Provide the (x, y) coordinate of the cell's center where the given text is located.  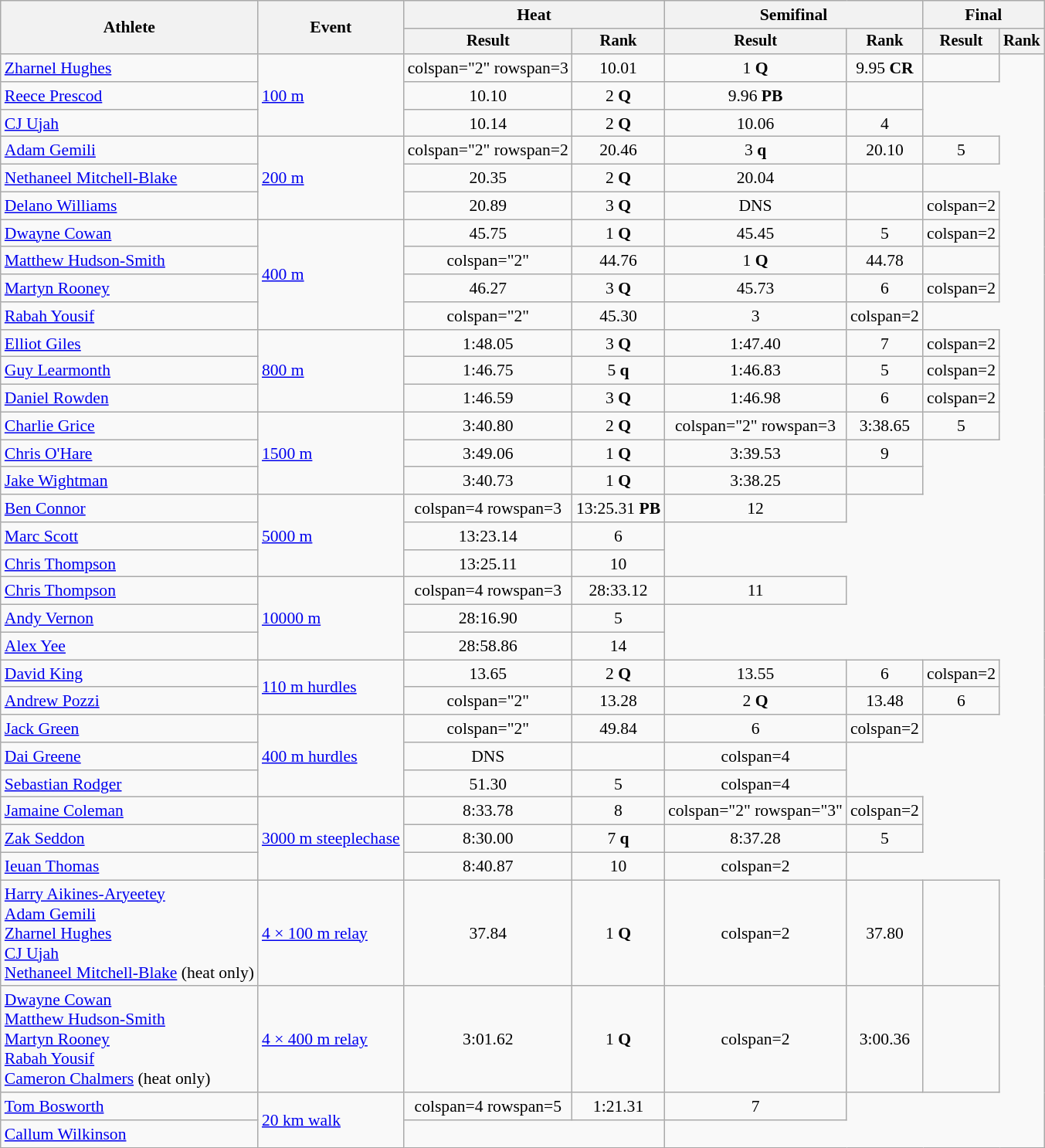
45.45 (755, 233)
28:58.86 (488, 647)
3 q (755, 151)
Nethaneel Mitchell-Blake (130, 178)
44.76 (618, 261)
8 (618, 811)
Andrew Pozzi (130, 701)
13.28 (618, 701)
10000 m (331, 618)
Event (331, 28)
45.30 (618, 316)
Dwayne Cowan (130, 233)
10.01 (618, 68)
1:46.83 (755, 371)
45.73 (755, 288)
400 m hurdles (331, 756)
9.95 CR (885, 68)
13.48 (885, 701)
4 (885, 124)
20.10 (885, 151)
Dai Greene (130, 756)
Semifinal (794, 15)
13.65 (488, 674)
1:47.40 (755, 344)
Sebastian Rodger (130, 784)
3000 m steeplechase (331, 839)
Reece Prescod (130, 96)
Marc Scott (130, 536)
CJ Ujah (130, 124)
Guy Learmonth (130, 371)
9.96 PB (755, 96)
7 q (618, 839)
13:25.31 PB (618, 508)
12 (755, 508)
Alex Yee (130, 647)
4 × 400 m relay (331, 1040)
Martyn Rooney (130, 288)
10.06 (755, 124)
Jake Wightman (130, 481)
46.27 (488, 288)
Jack Green (130, 729)
110 m hurdles (331, 688)
8:30.00 (488, 839)
28:16.90 (488, 619)
100 m (331, 96)
colspan="2" rowspan=2 (488, 151)
800 m (331, 371)
Adam Gemili (130, 151)
David King (130, 674)
13.55 (755, 674)
Final (984, 15)
Delano Williams (130, 206)
3:38.65 (885, 426)
1:46.59 (488, 399)
20.35 (488, 178)
Zak Seddon (130, 839)
Callum Wilkinson (130, 1134)
8:40.87 (488, 867)
44.78 (885, 261)
13:25.11 (488, 564)
37.84 (488, 933)
3:40.73 (488, 481)
1:46.75 (488, 371)
colspan=4 rowspan=5 (488, 1106)
Chris O'Hare (130, 453)
Zharnel Hughes (130, 68)
9 (885, 453)
Charlie Grice (130, 426)
3:49.06 (488, 453)
Ieuan Thomas (130, 867)
Heat (534, 15)
20 km walk (331, 1120)
Andy Vernon (130, 619)
5 q (618, 371)
28:33.12 (618, 591)
13:23.14 (488, 536)
3:38.25 (755, 481)
49.84 (618, 729)
400 m (331, 274)
Rabah Yousif (130, 316)
4 × 100 m relay (331, 933)
10.14 (488, 124)
200 m (331, 178)
Daniel Rowden (130, 399)
45.75 (488, 233)
3:00.36 (885, 1040)
11 (755, 591)
8:37.28 (755, 839)
14 (618, 647)
Athlete (130, 28)
1:21.31 (618, 1106)
1500 m (331, 454)
51.30 (488, 784)
3:39.53 (755, 453)
10.10 (488, 96)
1:46.98 (755, 399)
3:40.80 (488, 426)
Harry Aikines-AryeeteyAdam GemiliZharnel HughesCJ UjahNethaneel Mitchell-Blake (heat only) (130, 933)
Elliot Giles (130, 344)
5000 m (331, 536)
20.46 (618, 151)
1:48.05 (488, 344)
3 (755, 316)
Jamaine Coleman (130, 811)
8:33.78 (488, 811)
colspan="2" rowspan="3" (755, 811)
20.89 (488, 206)
37.80 (885, 933)
20.04 (755, 178)
Tom Bosworth (130, 1106)
3:01.62 (488, 1040)
Dwayne CowanMatthew Hudson-SmithMartyn RooneyRabah YousifCameron Chalmers (heat only) (130, 1040)
Matthew Hudson-Smith (130, 261)
Ben Connor (130, 508)
